For the text-containing cell, return its midpoint in [x, y] coordinate format. 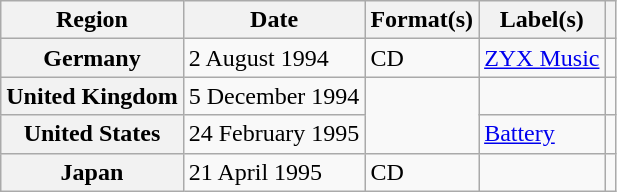
24 February 1995 [274, 134]
2 August 1994 [274, 58]
Format(s) [422, 20]
Region [92, 20]
Germany [92, 58]
Date [274, 20]
United States [92, 134]
ZYX Music [542, 58]
21 April 1995 [274, 172]
Japan [92, 172]
United Kingdom [92, 96]
5 December 1994 [274, 96]
Label(s) [542, 20]
Battery [542, 134]
